Return the [x, y] coordinate for the center point of the cell that contains the specified text.  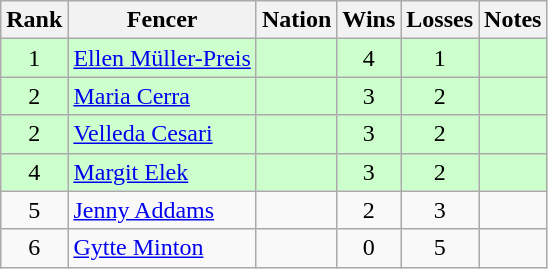
Gytte Minton [162, 248]
Margit Elek [162, 172]
Fencer [162, 20]
Wins [369, 20]
0 [369, 248]
Ellen Müller-Preis [162, 58]
Velleda Cesari [162, 134]
Rank [34, 20]
Notes [513, 20]
Nation [296, 20]
Losses [440, 20]
Jenny Addams [162, 210]
Maria Cerra [162, 96]
6 [34, 248]
